Detect which cell encompasses the target text, then output its [X, Y] center coordinate. 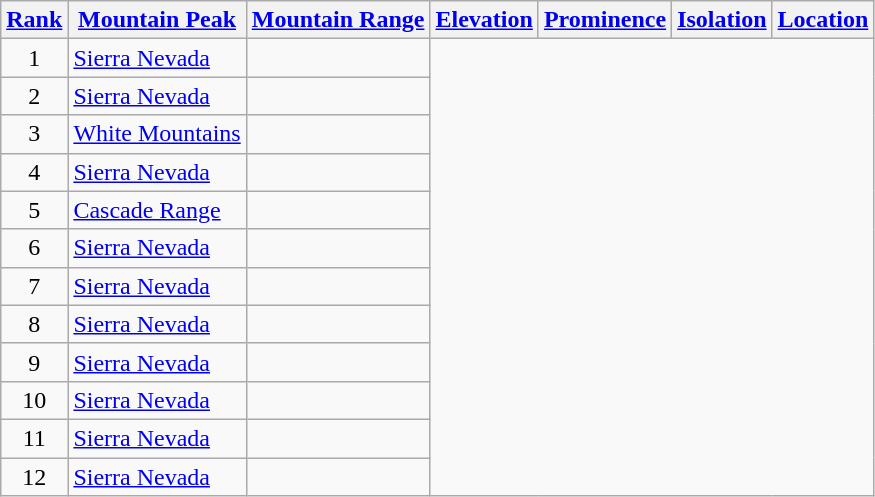
7 [34, 286]
2 [34, 96]
8 [34, 324]
10 [34, 400]
Location [823, 20]
5 [34, 210]
Rank [34, 20]
Cascade Range [157, 210]
Isolation [722, 20]
Mountain Range [338, 20]
4 [34, 172]
Prominence [604, 20]
12 [34, 477]
Elevation [484, 20]
1 [34, 58]
9 [34, 362]
3 [34, 134]
6 [34, 248]
White Mountains [157, 134]
Mountain Peak [157, 20]
11 [34, 438]
